Find where the given text appears and provide that cell's center as [x, y] coordinate. 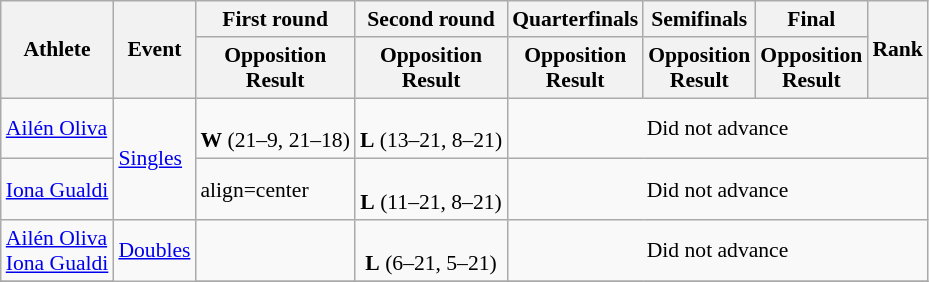
Ailén OlivaIona Gualdi [58, 250]
Quarterfinals [575, 19]
align=center [274, 190]
L (11–21, 8–21) [431, 190]
Doubles [154, 250]
Event [154, 50]
Ailén Oliva [58, 128]
First round [274, 19]
Final [811, 19]
Second round [431, 19]
Rank [898, 50]
Iona Gualdi [58, 190]
L (13–21, 8–21) [431, 128]
Singles [154, 159]
Semifinals [699, 19]
Athlete [58, 50]
W (21–9, 21–18) [274, 128]
L (6–21, 5–21) [431, 250]
